Locate the cell with the specified text and output its [x, y] center coordinate. 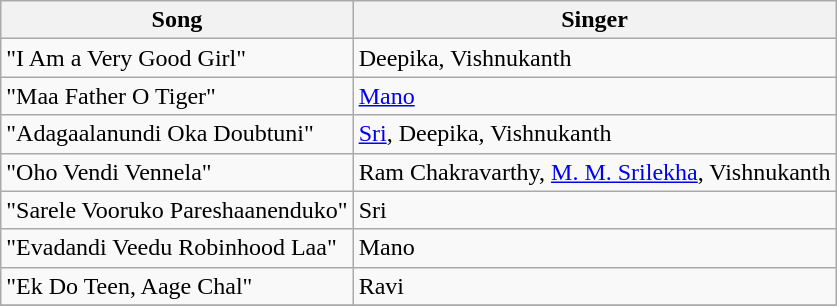
"Sarele Vooruko Pareshaanenduko" [177, 210]
"Evadandi Veedu Robinhood Laa" [177, 248]
Sri [594, 210]
"Ek Do Teen, Aage Chal" [177, 286]
"Oho Vendi Vennela" [177, 172]
Ravi [594, 286]
Ram Chakravarthy, M. M. Srilekha, Vishnukanth [594, 172]
Sri, Deepika, Vishnukanth [594, 134]
"Adagaalanundi Oka Doubtuni" [177, 134]
Singer [594, 20]
"Maa Father O Tiger" [177, 96]
"I Am a Very Good Girl" [177, 58]
Song [177, 20]
Deepika, Vishnukanth [594, 58]
